Return [X, Y] of the center of cell containing provided text 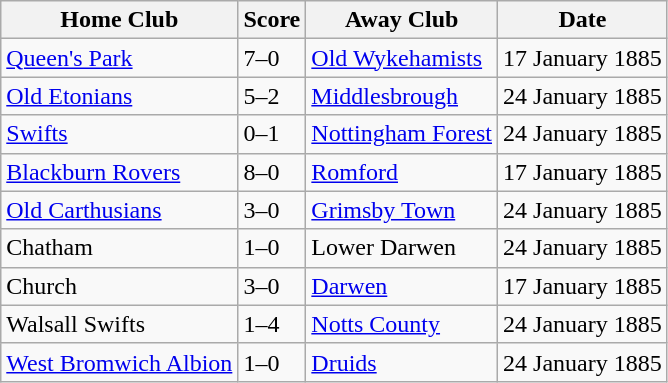
Score [272, 20]
Date [583, 20]
Home Club [120, 20]
1–4 [272, 324]
West Bromwich Albion [120, 362]
Swifts [120, 134]
0–1 [272, 134]
Grimsby Town [402, 210]
Nottingham Forest [402, 134]
7–0 [272, 58]
Chatham [120, 248]
Church [120, 286]
Old Carthusians [120, 210]
Old Etonians [120, 96]
8–0 [272, 172]
Druids [402, 362]
Old Wykehamists [402, 58]
5–2 [272, 96]
Notts County [402, 324]
Middlesbrough [402, 96]
Darwen [402, 286]
Romford [402, 172]
Walsall Swifts [120, 324]
Blackburn Rovers [120, 172]
Lower Darwen [402, 248]
Queen's Park [120, 58]
Away Club [402, 20]
